Provide the [x, y] coordinate of the cell's center where the given text is located.  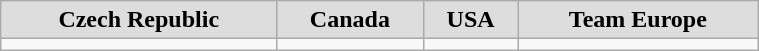
Czech Republic [139, 20]
Team Europe [638, 20]
USA [470, 20]
Canada [350, 20]
